Identify which cell holds the provided text, then report its (X, Y) central coordinate. 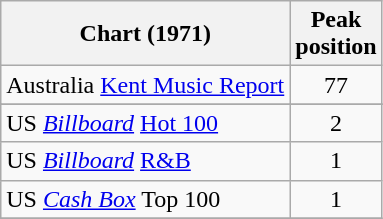
US Cash Box Top 100 (146, 199)
US Billboard Hot 100 (146, 123)
77 (336, 85)
Chart (1971) (146, 34)
Peakposition (336, 34)
US Billboard R&B (146, 161)
2 (336, 123)
Australia Kent Music Report (146, 85)
